From the cell containing the given text, extract its center point as [X, Y] coordinate. 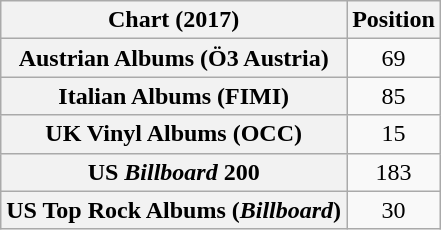
85 [394, 96]
UK Vinyl Albums (OCC) [174, 134]
15 [394, 134]
US Top Rock Albums (Billboard) [174, 210]
69 [394, 58]
Chart (2017) [174, 20]
US Billboard 200 [174, 172]
Austrian Albums (Ö3 Austria) [174, 58]
Italian Albums (FIMI) [174, 96]
Position [394, 20]
30 [394, 210]
183 [394, 172]
